Detect which cell encompasses the target text, then output its (x, y) center coordinate. 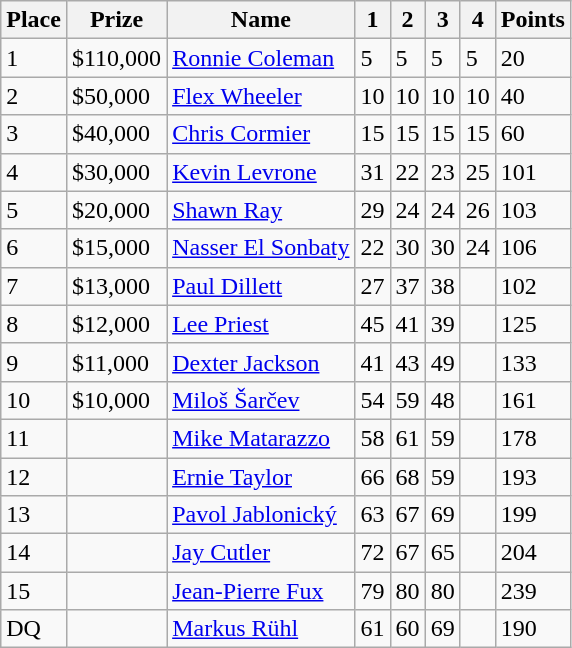
72 (372, 553)
Shawn Ray (261, 210)
12 (34, 477)
$10,000 (116, 400)
$15,000 (116, 248)
40 (532, 96)
23 (442, 172)
Nasser El Sonbaty (261, 248)
65 (442, 553)
29 (372, 210)
Flex Wheeler (261, 96)
58 (372, 438)
Lee Priest (261, 324)
Ronnie Coleman (261, 58)
Ernie Taylor (261, 477)
199 (532, 515)
39 (442, 324)
106 (532, 248)
$13,000 (116, 286)
Mike Matarazzo (261, 438)
66 (372, 477)
103 (532, 210)
9 (34, 362)
Kevin Levrone (261, 172)
Dexter Jackson (261, 362)
193 (532, 477)
161 (532, 400)
31 (372, 172)
$50,000 (116, 96)
Chris Cormier (261, 134)
$110,000 (116, 58)
DQ (34, 629)
13 (34, 515)
$40,000 (116, 134)
45 (372, 324)
$11,000 (116, 362)
204 (532, 553)
49 (442, 362)
68 (408, 477)
38 (442, 286)
20 (532, 58)
27 (372, 286)
Miloš Šarčev (261, 400)
11 (34, 438)
43 (408, 362)
102 (532, 286)
$30,000 (116, 172)
14 (34, 553)
Name (261, 20)
Jay Cutler (261, 553)
Jean-Pierre Fux (261, 591)
125 (532, 324)
63 (372, 515)
48 (442, 400)
54 (372, 400)
Markus Rühl (261, 629)
25 (478, 172)
$20,000 (116, 210)
Points (532, 20)
133 (532, 362)
79 (372, 591)
7 (34, 286)
Prize (116, 20)
101 (532, 172)
8 (34, 324)
178 (532, 438)
6 (34, 248)
26 (478, 210)
$12,000 (116, 324)
239 (532, 591)
Place (34, 20)
Paul Dillett (261, 286)
190 (532, 629)
Pavol Jablonický (261, 515)
37 (408, 286)
